Search for the cell housing the specified text and yield its (x, y) center coordinate. 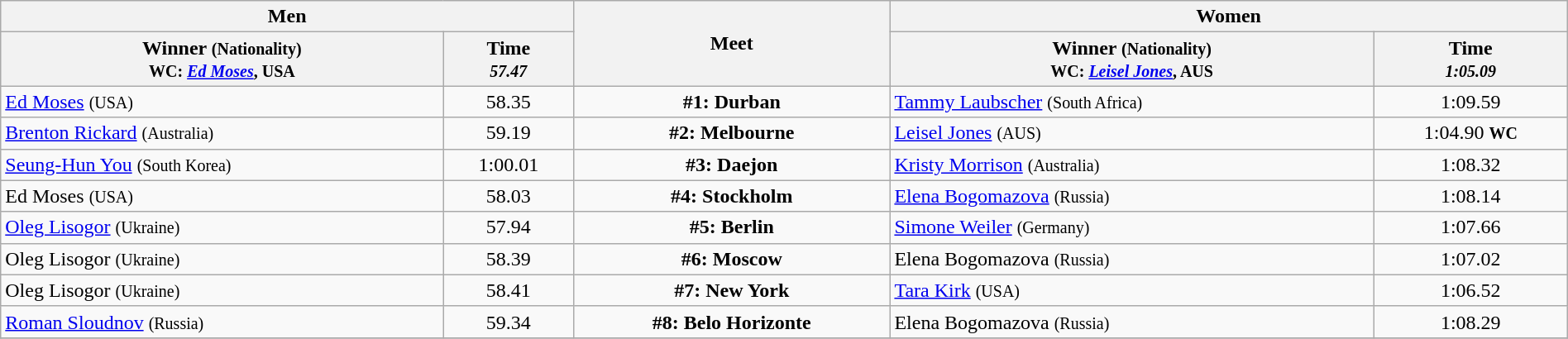
1:07.66 (1470, 227)
1:07.02 (1470, 259)
Simone Weiler (Germany) (1131, 227)
Winner (Nationality)WC: Leisel Jones, AUS (1131, 60)
#2: Melbourne (732, 133)
Tammy Laubscher (South Africa) (1131, 102)
Seung-Hun You (South Korea) (222, 165)
59.34 (509, 322)
Leisel Jones (AUS) (1131, 133)
1:00.01 (509, 165)
58.03 (509, 196)
#3: Daejon (732, 165)
1:04.90 WC (1470, 133)
Winner (Nationality)WC: Ed Moses, USA (222, 60)
Time1:05.09 (1470, 60)
#4: Stockholm (732, 196)
1:08.32 (1470, 165)
#5: Berlin (732, 227)
Time57.47 (509, 60)
58.41 (509, 290)
59.19 (509, 133)
1:06.52 (1470, 290)
Women (1229, 17)
Brenton Rickard (Australia) (222, 133)
57.94 (509, 227)
#7: New York (732, 290)
Men (288, 17)
58.39 (509, 259)
Kristy Morrison (Australia) (1131, 165)
#1: Durban (732, 102)
Tara Kirk (USA) (1131, 290)
Meet (732, 43)
1:09.59 (1470, 102)
1:08.14 (1470, 196)
#8: Belo Horizonte (732, 322)
58.35 (509, 102)
#6: Moscow (732, 259)
Roman Sloudnov (Russia) (222, 322)
1:08.29 (1470, 322)
